Find where the given text appears and provide that cell's center as [X, Y] coordinate. 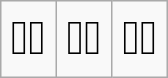
◌𐴤 [140, 39]
◌𐴦 [29, 39]
◌𐴥 [84, 39]
